Extract the [X, Y] coordinate from the center of the cell holding the provided text.  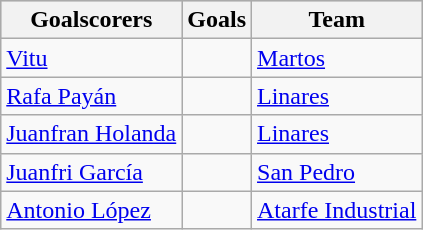
Goals [217, 20]
Atarfe Industrial [337, 210]
San Pedro [337, 172]
Antonio López [92, 210]
Rafa Payán [92, 96]
Team [337, 20]
Martos [337, 58]
Vitu [92, 58]
Goalscorers [92, 20]
Juanfri García [92, 172]
Juanfran Holanda [92, 134]
